From the cell containing the given text, extract its center point as [x, y] coordinate. 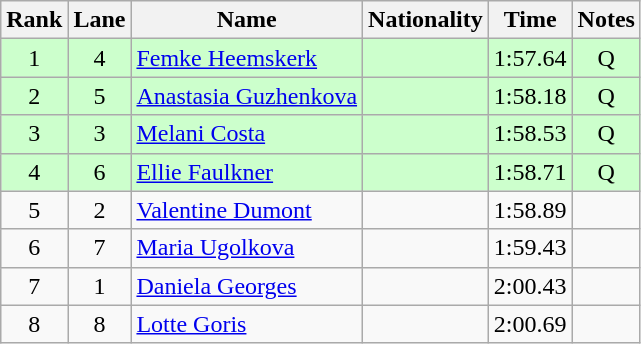
Maria Ugolkova [247, 248]
Lane [100, 20]
Melani Costa [247, 134]
2:00.43 [530, 286]
1:59.43 [530, 248]
Daniela Georges [247, 286]
Ellie Faulkner [247, 172]
Femke Heemskerk [247, 58]
1:58.71 [530, 172]
2:00.69 [530, 324]
Rank [34, 20]
Name [247, 20]
Notes [606, 20]
1:58.53 [530, 134]
Time [530, 20]
1:58.89 [530, 210]
Nationality [426, 20]
1:58.18 [530, 96]
Lotte Goris [247, 324]
1:57.64 [530, 58]
Anastasia Guzhenkova [247, 96]
Valentine Dumont [247, 210]
